Identify which cell holds the provided text, then report its [X, Y] central coordinate. 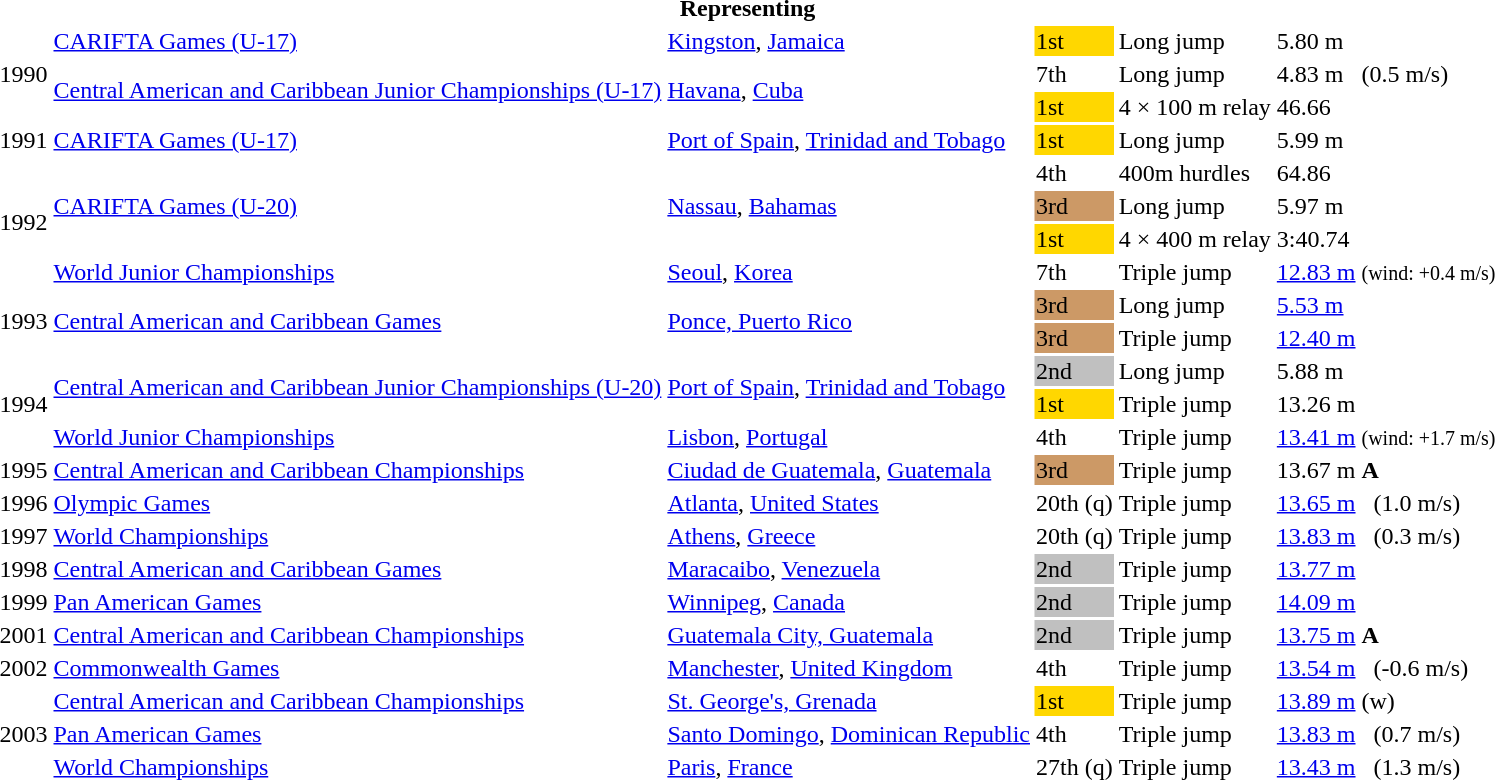
4 × 100 m relay [1194, 107]
St. George's, Grenada [849, 701]
Guatemala City, Guatemala [849, 635]
Ponce, Puerto Rico [849, 322]
Nassau, Bahamas [849, 206]
Havana, Cuba [849, 90]
Central American and Caribbean Junior Championships (U-20) [358, 388]
Olympic Games [358, 503]
Lisbon, Portugal [849, 437]
Manchester, United Kingdom [849, 668]
Atlanta, United States [849, 503]
Ciudad de Guatemala, Guatemala [849, 470]
Maracaibo, Venezuela [849, 569]
CARIFTA Games (U-20) [358, 206]
World Championships [358, 536]
Commonwealth Games [358, 668]
400m hurdles [1194, 173]
Central American and Caribbean Junior Championships (U-17) [358, 90]
Seoul, Korea [849, 272]
Winnipeg, Canada [849, 602]
4 × 400 m relay [1194, 239]
Santo Domingo, Dominican Republic [849, 734]
Athens, Greece [849, 536]
Kingston, Jamaica [849, 41]
